Pinpoint the cell where the given text exists, returning its (X, Y) midpoint coordinate. 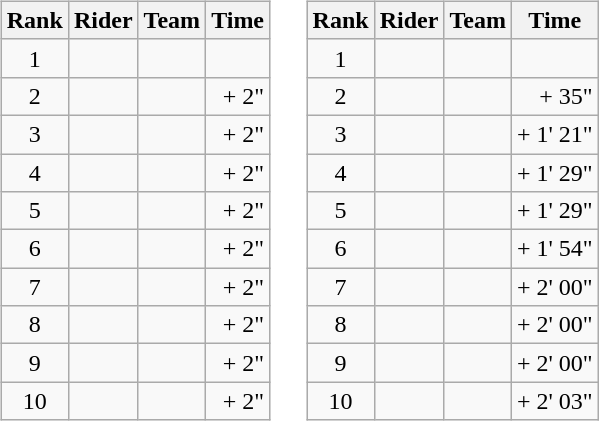
+ 2' 03" (554, 401)
+ 1' 21" (554, 134)
+ 35" (554, 96)
+ 1' 54" (554, 249)
